Provide the (x, y) coordinate of the cell's center where the given text is located.  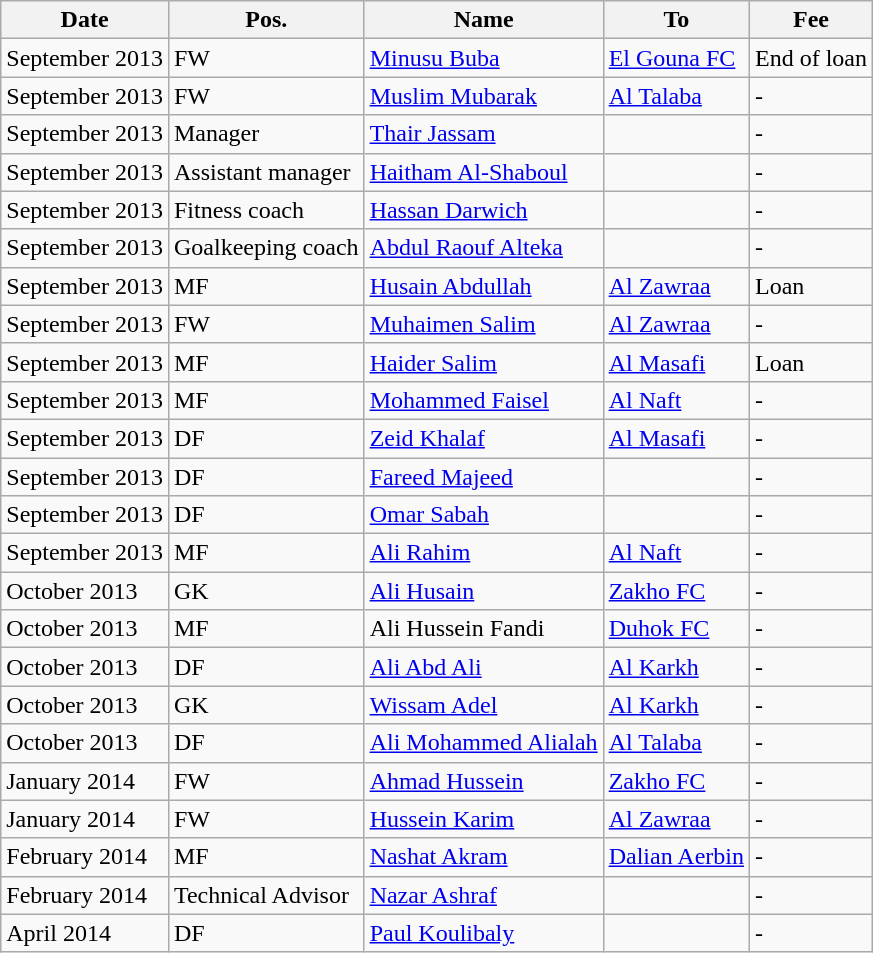
April 2014 (85, 933)
Ali Mohammed Alialah (484, 743)
Assistant manager (266, 172)
Abdul Raouf Alteka (484, 248)
Fitness coach (266, 210)
Date (85, 20)
Technical Advisor (266, 895)
Hussein Karim (484, 819)
Ali Rahim (484, 553)
Nashat Akram (484, 857)
Haitham Al-Shaboul (484, 172)
Duhok FC (676, 629)
Omar Sabah (484, 515)
Ali Hussein Fandi (484, 629)
Husain Abdullah (484, 286)
Fareed Majeed (484, 477)
Ali Abd Ali (484, 667)
Mohammed Faisel (484, 400)
Paul Koulibaly (484, 933)
To (676, 20)
End of loan (812, 58)
Thair Jassam (484, 134)
Name (484, 20)
Nazar Ashraf (484, 895)
Minusu Buba (484, 58)
Dalian Aerbin (676, 857)
Fee (812, 20)
Wissam Adel (484, 705)
Goalkeeping coach (266, 248)
Ahmad Hussein (484, 781)
Manager (266, 134)
Ali Husain (484, 591)
Hassan Darwich (484, 210)
Haider Salim (484, 362)
Muslim Mubarak (484, 96)
Pos. (266, 20)
Muhaimen Salim (484, 324)
Zeid Khalaf (484, 438)
El Gouna FC (676, 58)
